Scan for the cell matching the given text and deliver its [X, Y] coordinate at center. 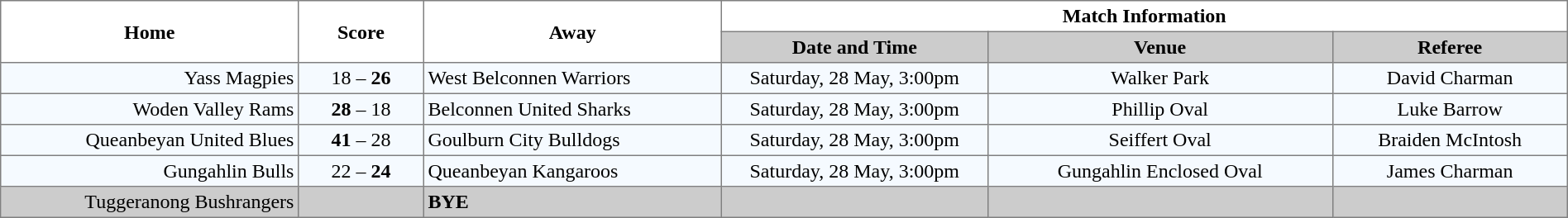
Gungahlin Enclosed Oval [1159, 171]
West Belconnen Warriors [572, 78]
Phillip Oval [1159, 109]
Away [572, 31]
Braiden McIntosh [1450, 140]
Yass Magpies [150, 78]
Goulburn City Bulldogs [572, 140]
Match Information [1145, 17]
Gungahlin Bulls [150, 171]
22 – 24 [361, 171]
Venue [1159, 47]
41 – 28 [361, 140]
BYE [572, 202]
Date and Time [854, 47]
Luke Barrow [1450, 109]
Seiffert Oval [1159, 140]
Queanbeyan Kangaroos [572, 171]
28 – 18 [361, 109]
Score [361, 31]
Belconnen United Sharks [572, 109]
Woden Valley Rams [150, 109]
Referee [1450, 47]
Home [150, 31]
Walker Park [1159, 78]
Queanbeyan United Blues [150, 140]
Tuggeranong Bushrangers [150, 202]
David Charman [1450, 78]
James Charman [1450, 171]
18 – 26 [361, 78]
